Search for the cell housing the specified text and yield its (X, Y) center coordinate. 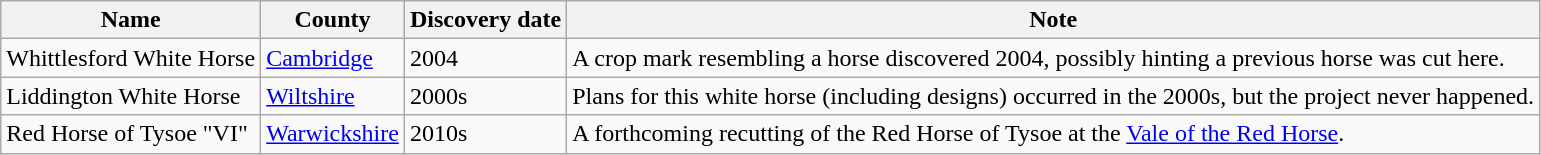
Warwickshire (333, 134)
Note (1054, 20)
A forthcoming recutting of the Red Horse of Tysoe at the Vale of the Red Horse. (1054, 134)
Cambridge (333, 58)
A crop mark resembling a horse discovered 2004, possibly hinting a previous horse was cut here. (1054, 58)
Wiltshire (333, 96)
2004 (485, 58)
Liddington White Horse (131, 96)
County (333, 20)
Discovery date (485, 20)
Whittlesford White Horse (131, 58)
2000s (485, 96)
2010s (485, 134)
Plans for this white horse (including designs) occurred in the 2000s, but the project never happened. (1054, 96)
Red Horse of Tysoe "VI" (131, 134)
Name (131, 20)
